Extract the (x, y) coordinate from the center of the cell holding the provided text.  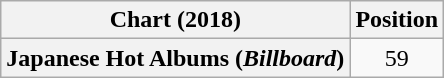
59 (397, 58)
Position (397, 20)
Japanese Hot Albums (Billboard) (176, 58)
Chart (2018) (176, 20)
